Return the [x, y] coordinate for the center point of the cell that contains the specified text.  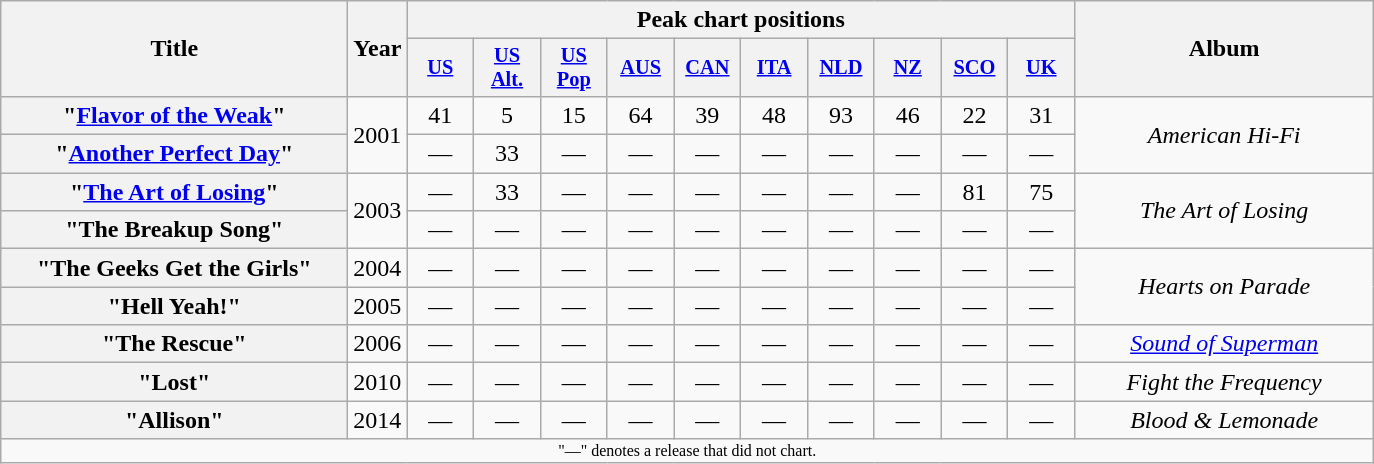
ITA [774, 68]
Title [174, 49]
NLD [842, 68]
"Flavor of the Weak" [174, 115]
"Allison" [174, 420]
"Lost" [174, 382]
Blood & Lemonade [1224, 420]
2005 [378, 306]
American Hi-Fi [1224, 134]
Album [1224, 49]
"The Breakup Song" [174, 230]
31 [1042, 115]
"Hell Yeah!" [174, 306]
39 [708, 115]
2010 [378, 382]
22 [974, 115]
81 [974, 192]
"The Rescue" [174, 344]
46 [908, 115]
SCO [974, 68]
"—" denotes a release that did not chart. [688, 451]
2004 [378, 268]
UK [1042, 68]
"Another Perfect Day" [174, 154]
5 [508, 115]
64 [640, 115]
USPop [574, 68]
93 [842, 115]
The Art of Losing [1224, 211]
15 [574, 115]
"The Art of Losing" [174, 192]
Fight the Frequency [1224, 382]
2014 [378, 420]
2003 [378, 211]
US [440, 68]
48 [774, 115]
2006 [378, 344]
AUS [640, 68]
Sound of Superman [1224, 344]
75 [1042, 192]
Peak chart positions [741, 20]
41 [440, 115]
USAlt. [508, 68]
Year [378, 49]
"The Geeks Get the Girls" [174, 268]
CAN [708, 68]
NZ [908, 68]
2001 [378, 134]
Hearts on Parade [1224, 287]
